Output the [X, Y] coordinate of the center of the cell containing the given text.  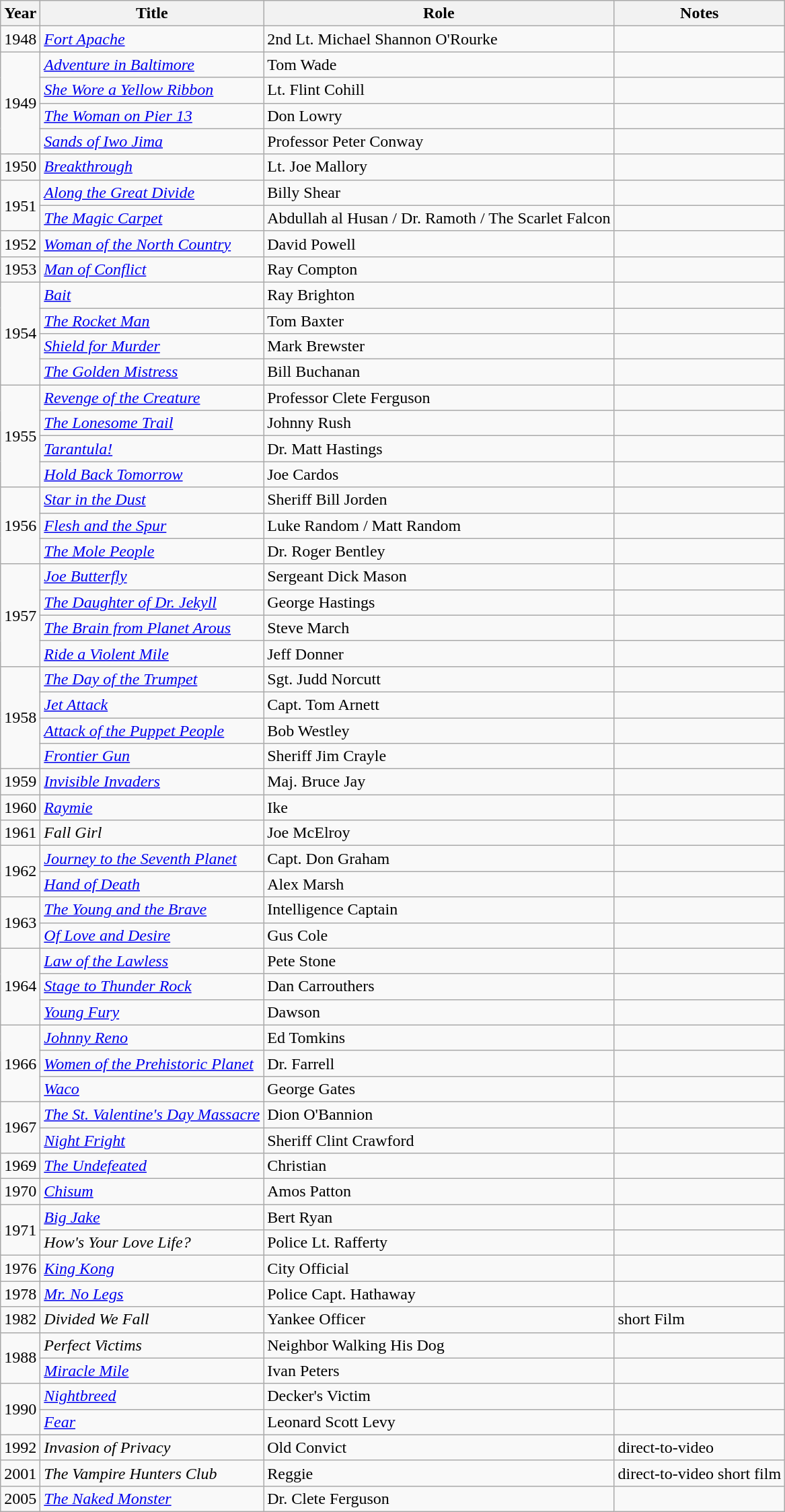
Big Jake [152, 1217]
Star in the Dust [152, 500]
The Vampire Hunters Club [152, 1473]
Joe Cardos [439, 474]
1960 [20, 807]
Bob Westley [439, 730]
Raymie [152, 807]
Notes [700, 13]
1961 [20, 833]
David Powell [439, 244]
1956 [20, 526]
Adventure in Baltimore [152, 65]
1990 [20, 1409]
Dr. Clete Ferguson [439, 1499]
Gus Cole [439, 935]
1951 [20, 205]
Yankee Officer [439, 1320]
Tom Wade [439, 65]
Luke Random / Matt Random [439, 526]
Flesh and the Spur [152, 526]
Christian [439, 1166]
1971 [20, 1230]
Alex Marsh [439, 884]
Bill Buchanan [439, 372]
Nightbreed [152, 1396]
Hold Back Tomorrow [152, 474]
2001 [20, 1473]
1969 [20, 1166]
1992 [20, 1447]
Lt. Joe Mallory [439, 167]
1962 [20, 871]
Leonard Scott Levy [439, 1422]
1970 [20, 1192]
Maj. Bruce Jay [439, 782]
1964 [20, 986]
Johnny Rush [439, 423]
Dr. Roger Bentley [439, 551]
Joe Butterfly [152, 577]
Waco [152, 1089]
Joe McElroy [439, 833]
Billy Shear [439, 192]
Ivan Peters [439, 1371]
Ray Compton [439, 269]
The Day of the Trumpet [152, 679]
George Hastings [439, 602]
Along the Great Divide [152, 192]
Role [439, 13]
The Woman on Pier 13 [152, 116]
King Kong [152, 1268]
Capt. Tom Arnett [439, 705]
Sheriff Jim Crayle [439, 756]
1958 [20, 717]
2005 [20, 1499]
1988 [20, 1358]
Police Capt. Hathaway [439, 1294]
She Wore a Yellow Ribbon [152, 90]
1949 [20, 103]
Year [20, 13]
The Brain from Planet Arous [152, 628]
Divided We Fall [152, 1320]
Johnny Reno [152, 1038]
Fort Apache [152, 39]
Pete Stone [439, 961]
Journey to the Seventh Planet [152, 859]
Stage to Thunder Rock [152, 986]
1954 [20, 333]
Steve March [439, 628]
1963 [20, 923]
Ride a Violent Mile [152, 653]
Decker's Victim [439, 1396]
Ray Brighton [439, 295]
Dr. Farrell [439, 1063]
Title [152, 13]
1967 [20, 1127]
Bait [152, 295]
Mark Brewster [439, 347]
Dr. Matt Hastings [439, 449]
Woman of the North Country [152, 244]
Sergeant Dick Mason [439, 577]
The Mole People [152, 551]
The Undefeated [152, 1166]
1976 [20, 1268]
Amos Patton [439, 1192]
Abdullah al Husan / Dr. Ramoth / The Scarlet Falcon [439, 218]
Old Convict [439, 1447]
Miracle Mile [152, 1371]
Reggie [439, 1473]
Dion O'Bannion [439, 1114]
Sheriff Bill Jorden [439, 500]
Professor Peter Conway [439, 141]
Dan Carrouthers [439, 986]
The Rocket Man [152, 321]
Jet Attack [152, 705]
Don Lowry [439, 116]
Hand of Death [152, 884]
City Official [439, 1268]
Police Lt. Rafferty [439, 1243]
Sgt. Judd Norcutt [439, 679]
Tom Baxter [439, 321]
The Magic Carpet [152, 218]
The Lonesome Trail [152, 423]
Invasion of Privacy [152, 1447]
How's Your Love Life? [152, 1243]
direct-to-video short film [700, 1473]
Jeff Donner [439, 653]
Women of the Prehistoric Planet [152, 1063]
Attack of the Puppet People [152, 730]
Lt. Flint Cohill [439, 90]
2nd Lt. Michael Shannon O'Rourke [439, 39]
Ed Tomkins [439, 1038]
Tarantula! [152, 449]
Man of Conflict [152, 269]
Young Fury [152, 1012]
1966 [20, 1063]
George Gates [439, 1089]
1953 [20, 269]
1955 [20, 436]
Intelligence Captain [439, 910]
Law of the Lawless [152, 961]
Night Fright [152, 1141]
Dawson [439, 1012]
Perfect Victims [152, 1345]
Invisible Invaders [152, 782]
1959 [20, 782]
The Naked Monster [152, 1499]
The St. Valentine's Day Massacre [152, 1114]
Shield for Murder [152, 347]
Fear [152, 1422]
Capt. Don Graham [439, 859]
1982 [20, 1320]
Neighbor Walking His Dog [439, 1345]
The Golden Mistress [152, 372]
1948 [20, 39]
direct-to-video [700, 1447]
1957 [20, 615]
Sands of Iwo Jima [152, 141]
Sheriff Clint Crawford [439, 1141]
Breakthrough [152, 167]
Bert Ryan [439, 1217]
Frontier Gun [152, 756]
1978 [20, 1294]
1950 [20, 167]
The Daughter of Dr. Jekyll [152, 602]
Fall Girl [152, 833]
The Young and the Brave [152, 910]
Chisum [152, 1192]
Ike [439, 807]
1952 [20, 244]
short Film [700, 1320]
Of Love and Desire [152, 935]
Revenge of the Creature [152, 398]
Mr. No Legs [152, 1294]
Professor Clete Ferguson [439, 398]
